Capture the cell that displays the provided text and extract its [X, Y] central coordinate. 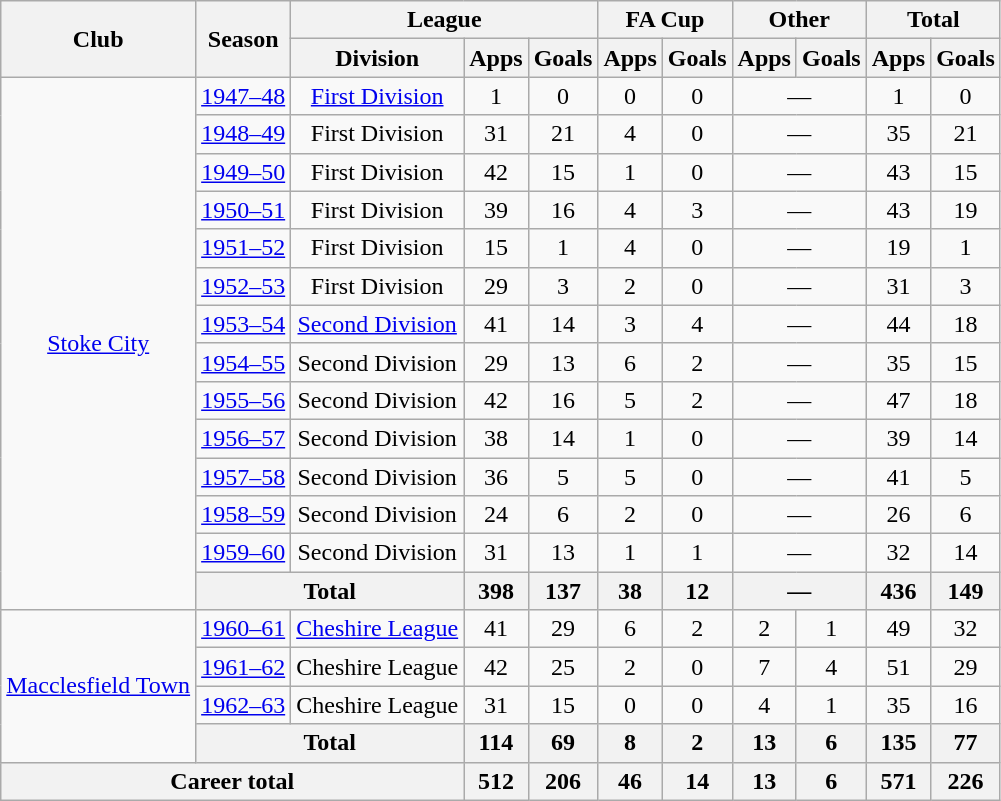
26 [898, 515]
36 [496, 477]
47 [898, 400]
226 [966, 781]
12 [697, 591]
1950–51 [244, 210]
1952–53 [244, 286]
1955–56 [244, 400]
Other [799, 20]
137 [563, 591]
Career total [232, 781]
512 [496, 781]
FA Cup [665, 20]
1951–52 [244, 248]
League [444, 20]
135 [898, 743]
25 [563, 667]
206 [563, 781]
Club [98, 39]
44 [898, 324]
Division [378, 58]
571 [898, 781]
Macclesfield Town [98, 686]
1962–63 [244, 705]
1956–57 [244, 438]
1957–58 [244, 477]
398 [496, 591]
1953–54 [244, 324]
1958–59 [244, 515]
1948–49 [244, 134]
51 [898, 667]
114 [496, 743]
1954–55 [244, 362]
1949–50 [244, 172]
1961–62 [244, 667]
49 [898, 629]
46 [630, 781]
7 [764, 667]
Season [244, 39]
69 [563, 743]
77 [966, 743]
436 [898, 591]
1959–60 [244, 553]
1947–48 [244, 96]
Stoke City [98, 344]
8 [630, 743]
24 [496, 515]
1960–61 [244, 629]
149 [966, 591]
